Scan for the cell matching the given text and deliver its [x, y] coordinate at center. 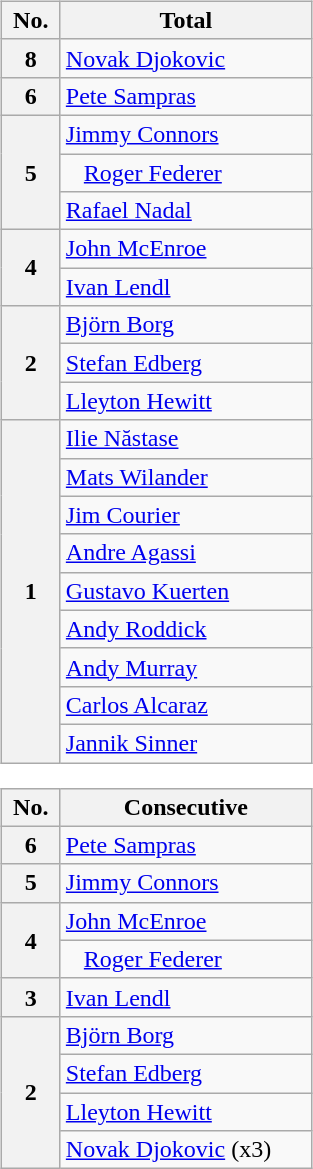
Andy Murray [186, 667]
Jim Courier [186, 515]
Rafael Nadal [186, 211]
Novak Djokovic [186, 58]
Carlos Alcaraz [186, 705]
Consecutive [186, 807]
1 [30, 592]
Gustavo Kuerten [186, 591]
Novak Djokovic (x3) [186, 1150]
Andy Roddick [186, 629]
Jannik Sinner [186, 743]
8 [30, 58]
Mats Wilander [186, 477]
3 [30, 997]
Total [186, 20]
Andre Agassi [186, 553]
Ilie Năstase [186, 439]
